Output the (X, Y) coordinate of the center of the cell containing the given text.  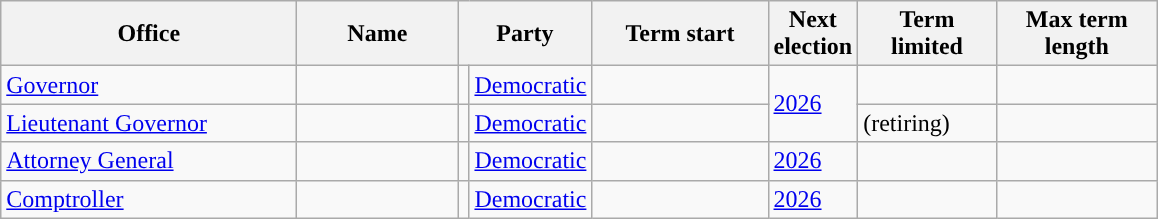
Term start (680, 34)
Comptroller (149, 199)
Governor (149, 85)
Office (149, 34)
Party (525, 34)
(retiring) (928, 123)
Name (378, 34)
Next election (813, 34)
Attorney General (149, 161)
Max term length (1076, 34)
Term limited (928, 34)
Lieutenant Governor (149, 123)
